Extract the (X, Y) coordinate from the center of the cell holding the provided text.  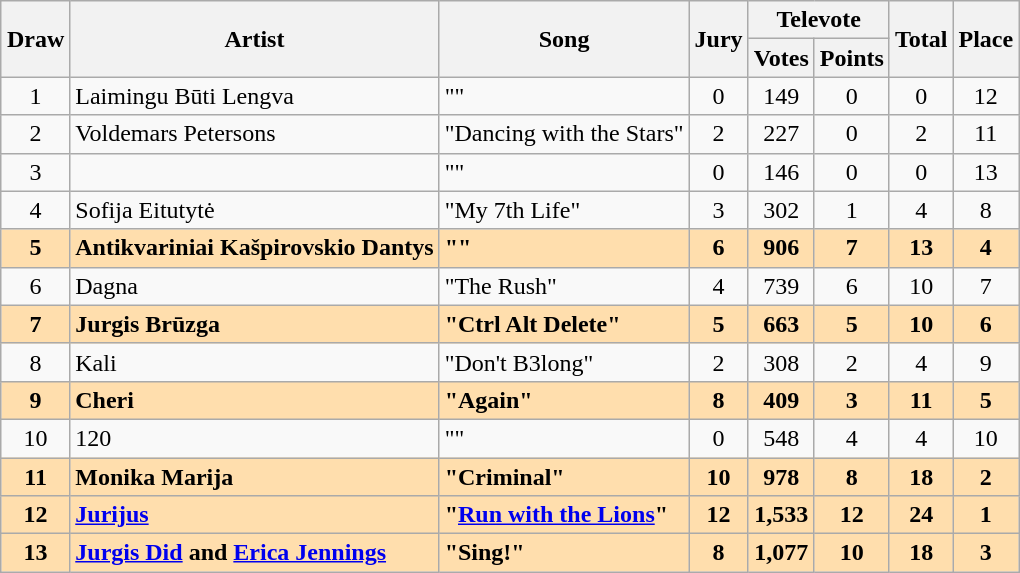
663 (781, 324)
"Don't B3long" (564, 362)
"Ctrl Alt Delete" (564, 324)
Artist (254, 39)
"Again" (564, 400)
"Sing!" (564, 553)
Televote (818, 20)
739 (781, 286)
Draw (35, 39)
Antikvariniai Kašpirovskio Dantys (254, 248)
Votes (781, 58)
227 (781, 134)
Sofija Eitutytė (254, 210)
Jury (718, 39)
"Run with the Lions" (564, 515)
120 (254, 438)
409 (781, 400)
"Criminal" (564, 477)
Kali (254, 362)
Points (852, 58)
Jurgis Did and Erica Jennings (254, 553)
906 (781, 248)
Jurgis Brūzga (254, 324)
Laimingu Būti Lengva (254, 96)
978 (781, 477)
"My 7th Life" (564, 210)
1,533 (781, 515)
Place (986, 39)
146 (781, 172)
308 (781, 362)
Jurijus (254, 515)
24 (921, 515)
548 (781, 438)
149 (781, 96)
1,077 (781, 553)
"The Rush" (564, 286)
302 (781, 210)
"Dancing with the Stars" (564, 134)
Total (921, 39)
Song (564, 39)
Monika Marija (254, 477)
Voldemars Petersons (254, 134)
Dagna (254, 286)
Cheri (254, 400)
